From the cell containing the given text, extract its center point as (X, Y) coordinate. 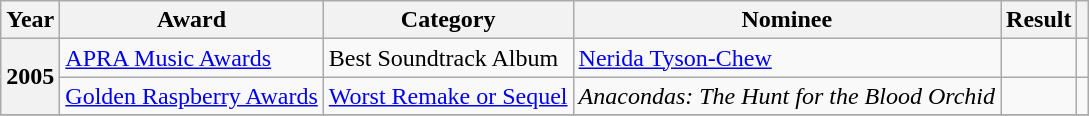
Award (192, 20)
Worst Remake or Sequel (448, 96)
Nerida Tyson-Chew (786, 58)
Result (1039, 20)
Year (30, 20)
Anacondas: The Hunt for the Blood Orchid (786, 96)
Best Soundtrack Album (448, 58)
Category (448, 20)
Nominee (786, 20)
Golden Raspberry Awards (192, 96)
2005 (30, 77)
APRA Music Awards (192, 58)
